Output the [X, Y] coordinate of the center of the cell containing the given text.  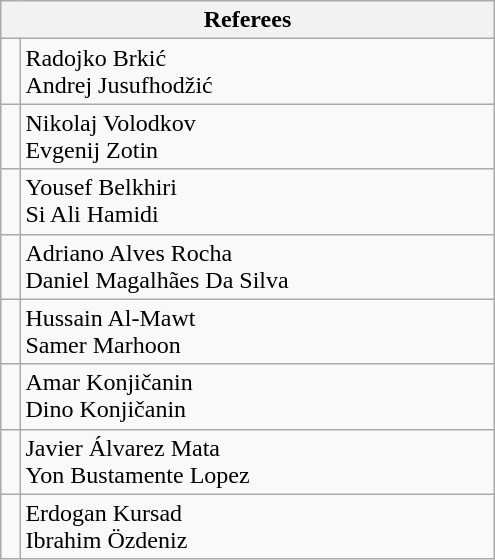
Adriano Alves RochaDaniel Magalhães Da Silva [257, 266]
Yousef BelkhiriSi Ali Hamidi [257, 202]
Erdogan KursadIbrahim Özdeniz [257, 526]
Radojko BrkićAndrej Jusufhodžić [257, 72]
Hussain Al-MawtSamer Marhoon [257, 332]
Amar KonjičaninDino Konjičanin [257, 396]
Nikolaj VolodkovEvgenij Zotin [257, 136]
Javier Álvarez MataYon Bustamente Lopez [257, 462]
Referees [248, 20]
